Capture the cell that displays the provided text and extract its (X, Y) central coordinate. 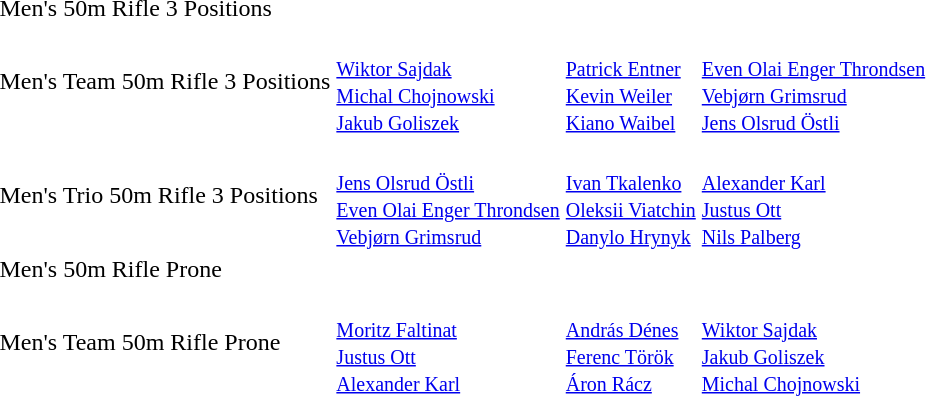
Ivan TkalenkoOleksii ViatchinDanylo Hrynyk (630, 196)
Wiktor SajdakMichal ChojnowskiJakub Goliszek (448, 82)
Jens Olsrud ÖstliEven Olai Enger ThrondsenVebjørn Grimsrud (448, 196)
Patrick EntnerKevin WeilerKiano Waibel (630, 82)
Alexander KarlJustus OttNils Palberg (813, 196)
Even Olai Enger ThrondsenVebjørn GrimsrudJens Olsrud Östli (813, 82)
